Scan for the cell matching the given text and deliver its (x, y) coordinate at center. 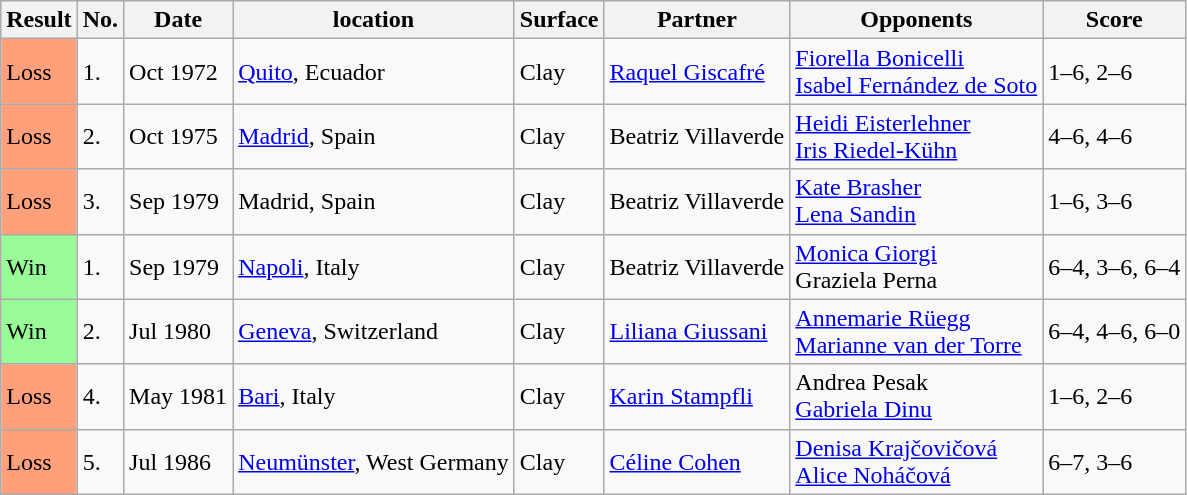
Surface (559, 20)
Neumünster, West Germany (374, 462)
1–6, 3–6 (1114, 202)
Opponents (916, 20)
6–4, 3–6, 6–4 (1114, 266)
Bari, Italy (374, 396)
4–6, 4–6 (1114, 136)
Oct 1972 (178, 72)
Denisa Krajčovičová Alice Noháčová (916, 462)
Monica Giorgi Graziela Perna (916, 266)
6–7, 3–6 (1114, 462)
Geneva, Switzerland (374, 332)
Jul 1980 (178, 332)
4. (100, 396)
Annemarie Rüegg Marianne van der Torre (916, 332)
Karin Stampfli (697, 396)
Date (178, 20)
Score (1114, 20)
Jul 1986 (178, 462)
Liliana Giussani (697, 332)
Kate Brasher Lena Sandin (916, 202)
Oct 1975 (178, 136)
Napoli, Italy (374, 266)
Heidi Eisterlehner Iris Riedel-Kühn (916, 136)
3. (100, 202)
Quito, Ecuador (374, 72)
Fiorella Bonicelli Isabel Fernández de Soto (916, 72)
Partner (697, 20)
No. (100, 20)
Céline Cohen (697, 462)
May 1981 (178, 396)
6–4, 4–6, 6–0 (1114, 332)
location (374, 20)
Result (39, 20)
Andrea Pesak Gabriela Dinu (916, 396)
5. (100, 462)
Raquel Giscafré (697, 72)
